Identify which cell holds the provided text, then report its [x, y] central coordinate. 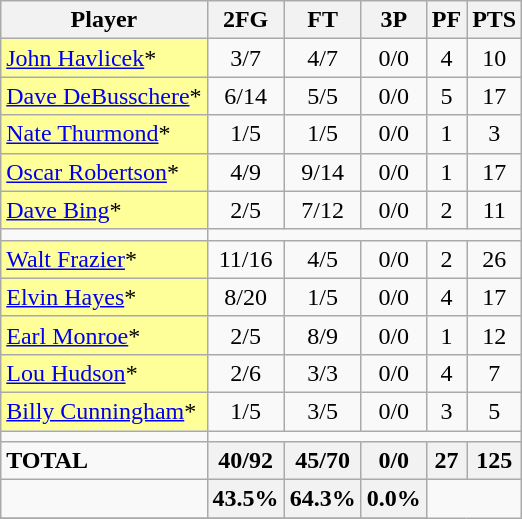
Nate Thurmond* [104, 134]
2FG [246, 20]
2/6 [246, 373]
4/9 [246, 172]
Dave Bing* [104, 210]
9/14 [322, 172]
8/9 [322, 335]
FT [322, 20]
64.3% [322, 499]
12 [494, 335]
Lou Hudson* [104, 373]
3/3 [322, 373]
Player [104, 20]
3/7 [246, 58]
10 [494, 58]
6/14 [246, 96]
3P [394, 20]
Walt Frazier* [104, 259]
45/70 [322, 461]
43.5% [246, 499]
5/5 [322, 96]
4/7 [322, 58]
Elvin Hayes* [104, 297]
Oscar Robertson* [104, 172]
7 [494, 373]
Earl Monroe* [104, 335]
3/5 [322, 411]
7/12 [322, 210]
11 [494, 210]
Dave DeBusschere* [104, 96]
Billy Cunningham* [104, 411]
8/20 [246, 297]
125 [494, 461]
27 [446, 461]
0.0% [394, 499]
John Havlicek* [104, 58]
TOTAL [104, 461]
40/92 [246, 461]
PF [446, 20]
4/5 [322, 259]
11/16 [246, 259]
26 [494, 259]
PTS [494, 20]
